Search for the cell housing the specified text and yield its [x, y] center coordinate. 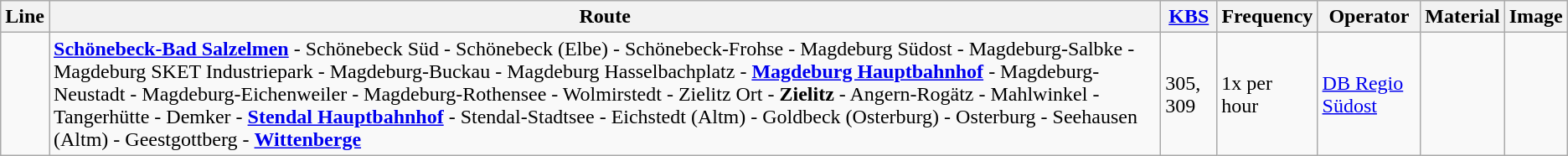
DB Regio Südost [1369, 94]
KBS [1189, 17]
Image [1536, 17]
1x per hour [1267, 94]
Line [25, 17]
Material [1462, 17]
Operator [1369, 17]
Frequency [1267, 17]
305, 309 [1189, 94]
Route [605, 17]
